Search for the cell housing the specified text and yield its (X, Y) center coordinate. 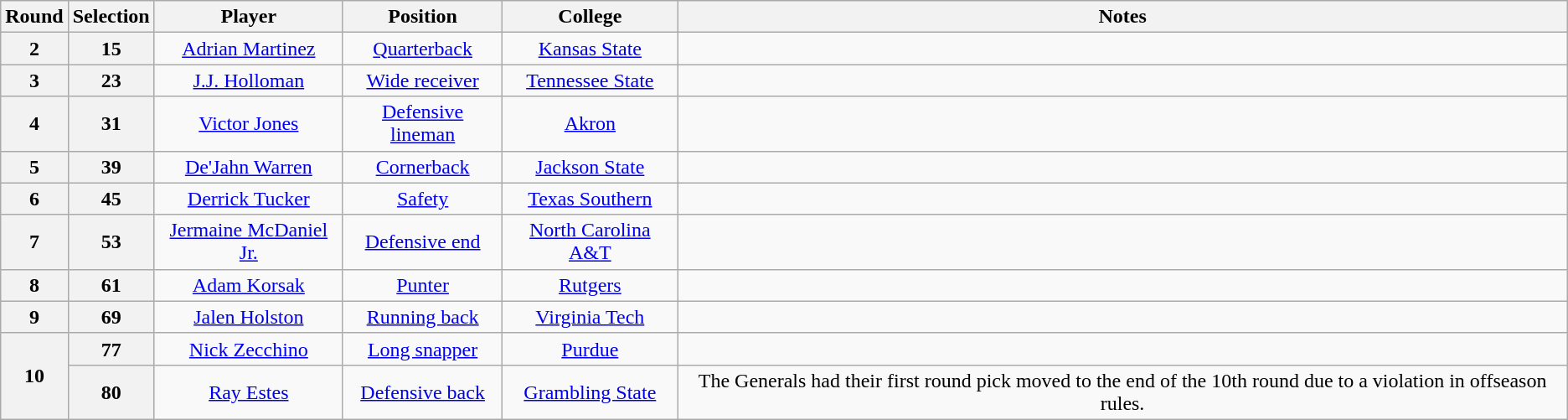
Tennessee State (590, 80)
Adrian Martinez (248, 49)
Selection (111, 17)
Running back (422, 317)
Punter (422, 285)
Notes (1122, 17)
5 (34, 167)
31 (111, 124)
J.J. Holloman (248, 80)
Position (422, 17)
15 (111, 49)
Victor Jones (248, 124)
Ray Estes (248, 392)
Round (34, 17)
Player (248, 17)
8 (34, 285)
Kansas State (590, 49)
Purdue (590, 349)
53 (111, 241)
The Generals had their first round pick moved to the end of the 10th round due to a violation in offseason rules. (1122, 392)
Grambling State (590, 392)
69 (111, 317)
10 (34, 376)
Quarterback (422, 49)
North Carolina A&T (590, 241)
6 (34, 199)
Defensive end (422, 241)
Safety (422, 199)
Virginia Tech (590, 317)
Derrick Tucker (248, 199)
39 (111, 167)
Jermaine McDaniel Jr. (248, 241)
De'Jahn Warren (248, 167)
45 (111, 199)
9 (34, 317)
80 (111, 392)
Defensive lineman (422, 124)
Defensive back (422, 392)
Adam Korsak (248, 285)
2 (34, 49)
Long snapper (422, 349)
61 (111, 285)
Cornerback (422, 167)
Akron (590, 124)
Rutgers (590, 285)
23 (111, 80)
7 (34, 241)
4 (34, 124)
College (590, 17)
77 (111, 349)
3 (34, 80)
Nick Zecchino (248, 349)
Wide receiver (422, 80)
Jackson State (590, 167)
Texas Southern (590, 199)
Jalen Holston (248, 317)
